Search for the cell housing the specified text and yield its (X, Y) center coordinate. 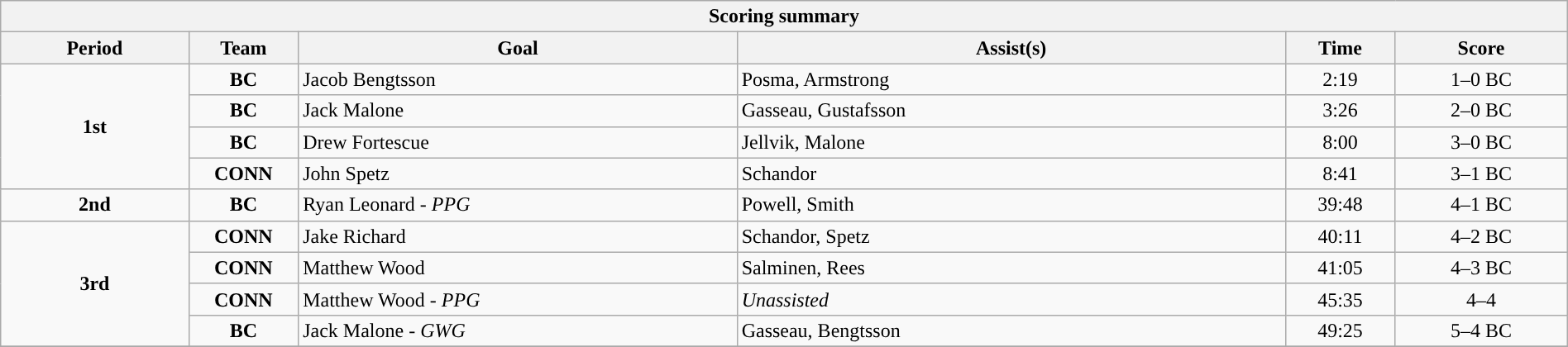
Jake Richard (518, 236)
Unassisted (1011, 299)
4–2 BC (1481, 236)
1st (94, 126)
Salminen, Rees (1011, 268)
3rd (94, 283)
Time (1340, 48)
Drew Fortescue (518, 142)
Goal (518, 48)
40:11 (1340, 236)
Period (94, 48)
Schandor, Spetz (1011, 236)
Ryan Leonard - PPG (518, 205)
1–0 BC (1481, 79)
4–1 BC (1481, 205)
Gasseau, Bengtsson (1011, 330)
Jack Malone - GWG (518, 330)
Score (1481, 48)
2–0 BC (1481, 111)
John Spetz (518, 173)
3–0 BC (1481, 142)
8:41 (1340, 173)
5–4 BC (1481, 330)
Jellvik, Malone (1011, 142)
39:48 (1340, 205)
2:19 (1340, 79)
49:25 (1340, 330)
Gasseau, Gustafsson (1011, 111)
Posma, Armstrong (1011, 79)
2nd (94, 205)
4–4 (1481, 299)
4–3 BC (1481, 268)
8:00 (1340, 142)
Matthew Wood (518, 268)
Scoring summary (784, 17)
Matthew Wood - PPG (518, 299)
Assist(s) (1011, 48)
41:05 (1340, 268)
3:26 (1340, 111)
3–1 BC (1481, 173)
Jack Malone (518, 111)
Jacob Bengtsson (518, 79)
Schandor (1011, 173)
Powell, Smith (1011, 205)
Team (243, 48)
45:35 (1340, 299)
